Output the [X, Y] coordinate of the center of the cell containing the given text.  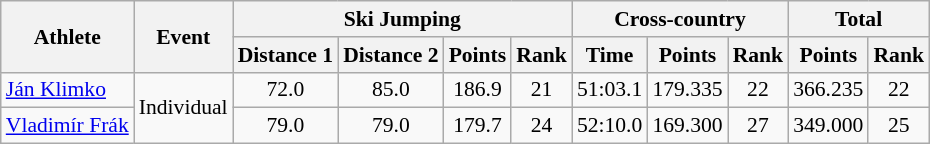
52:10.0 [610, 126]
Event [184, 36]
Vladimír Frák [68, 126]
Cross-country [680, 19]
Total [858, 19]
Ján Klimko [68, 90]
169.300 [687, 126]
51:03.1 [610, 90]
24 [542, 126]
Ski Jumping [402, 19]
21 [542, 90]
Time [610, 55]
25 [898, 126]
Individual [184, 108]
Distance 2 [390, 55]
85.0 [390, 90]
72.0 [286, 90]
179.335 [687, 90]
Distance 1 [286, 55]
179.7 [478, 126]
186.9 [478, 90]
27 [758, 126]
Athlete [68, 36]
366.235 [828, 90]
349.000 [828, 126]
